Capture the cell that displays the provided text and extract its (x, y) central coordinate. 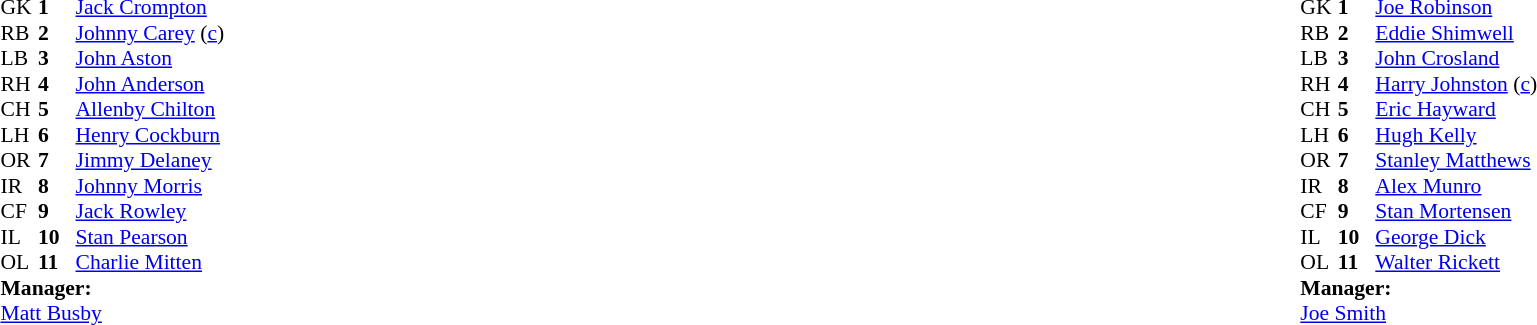
Stanley Matthews (1456, 161)
Harry Johnston (c) (1456, 84)
Stan Mortensen (1456, 211)
Stan Pearson (150, 237)
Eric Hayward (1456, 109)
Alex Munro (1456, 186)
Eddie Shimwell (1456, 33)
Jack Rowley (150, 211)
George Dick (1456, 237)
Allenby Chilton (150, 109)
Johnny Carey (c) (150, 33)
Henry Cockburn (150, 135)
John Aston (150, 59)
John Crosland (1456, 59)
Jimmy Delaney (150, 161)
Hugh Kelly (1456, 135)
Walter Rickett (1456, 263)
Johnny Morris (150, 186)
John Anderson (150, 84)
Charlie Mitten (150, 263)
